For the text-containing cell, return its midpoint in (X, Y) coordinate format. 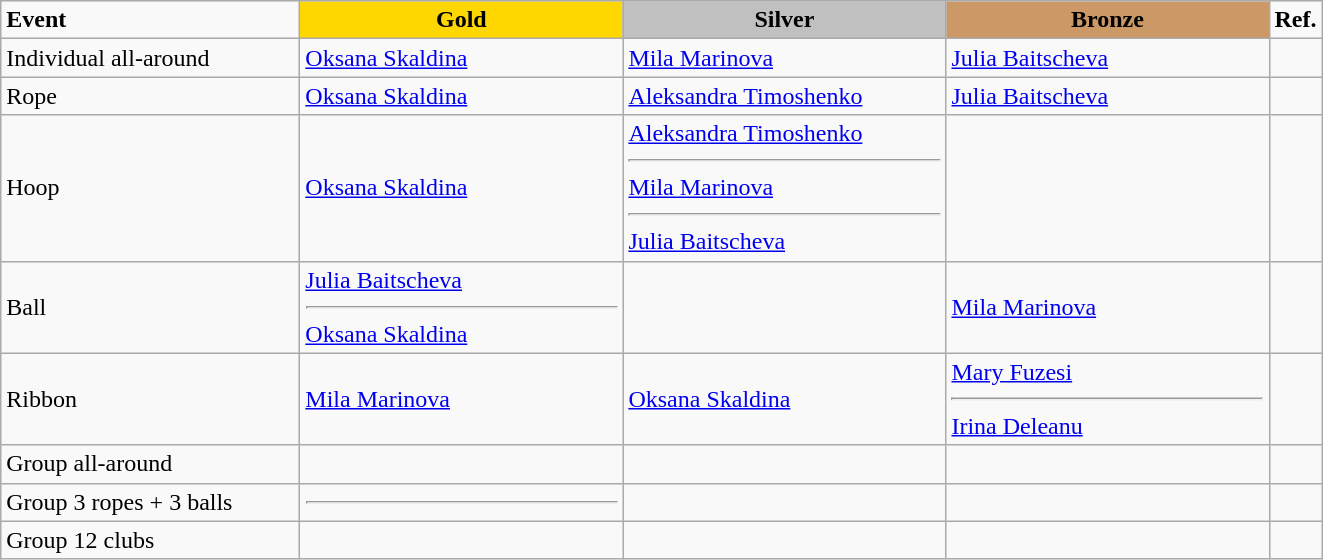
Julia Baitscheva Oksana Skaldina (462, 307)
Bronze (1108, 20)
Group 12 clubs (150, 540)
Silver (784, 20)
Rope (150, 96)
Individual all-around (150, 58)
Gold (462, 20)
Group all-around (150, 464)
Aleksandra Timoshenko Mila Marinova Julia Baitscheva (784, 188)
Ref. (1296, 20)
Event (150, 20)
Group 3 ropes + 3 balls (150, 502)
Ribbon (150, 399)
Ball (150, 307)
Aleksandra Timoshenko (784, 96)
Hoop (150, 188)
Mary Fuzesi Irina Deleanu (1108, 399)
